Search for the cell housing the specified text and yield its [x, y] center coordinate. 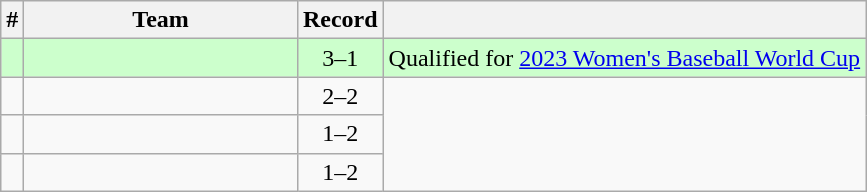
3–1 [340, 58]
Qualified for 2023 Women's Baseball World Cup [624, 58]
# [12, 20]
Team [161, 20]
2–2 [340, 96]
Record [340, 20]
